Scan for the cell matching the given text and deliver its [X, Y] coordinate at center. 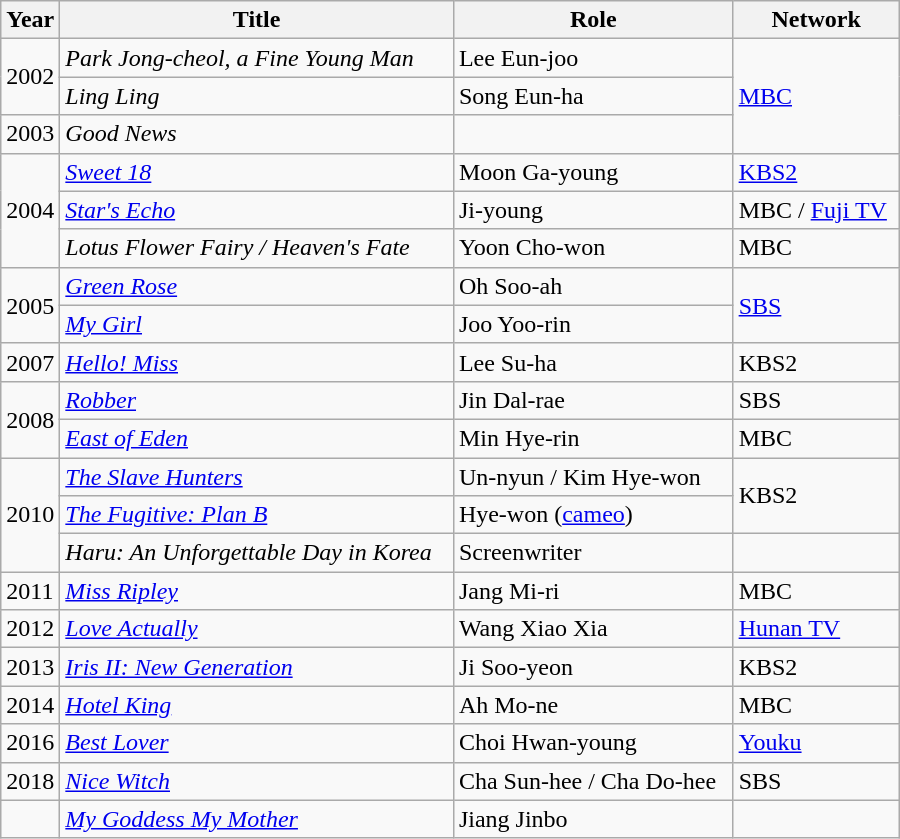
Ji Soo-yeon [593, 667]
Min Hye-rin [593, 438]
Good News [257, 134]
Best Lover [257, 743]
Lee Su-ha [593, 362]
2012 [30, 629]
Hunan TV [816, 629]
My Girl [257, 324]
Sweet 18 [257, 172]
Role [593, 20]
2007 [30, 362]
Hello! Miss [257, 362]
2010 [30, 515]
Love Actually [257, 629]
Title [257, 20]
2016 [30, 743]
2003 [30, 134]
Lotus Flower Fairy / Heaven's Fate [257, 248]
Nice Witch [257, 781]
East of Eden [257, 438]
The Slave Hunters [257, 477]
Cha Sun-hee / Cha Do-hee [593, 781]
Un-nyun / Kim Hye-won [593, 477]
2008 [30, 419]
My Goddess My Mother [257, 819]
Hotel King [257, 705]
Network [816, 20]
Moon Ga-young [593, 172]
Youku [816, 743]
Haru: An Unforgettable Day in Korea [257, 553]
Ling Ling [257, 96]
Song Eun-ha [593, 96]
Jiang Jinbo [593, 819]
Park Jong-cheol, a Fine Young Man [257, 58]
Ji-young [593, 210]
2018 [30, 781]
Robber [257, 400]
Jin Dal-rae [593, 400]
Choi Hwan-young [593, 743]
Star's Echo [257, 210]
2002 [30, 77]
2014 [30, 705]
2004 [30, 210]
Lee Eun-joo [593, 58]
2005 [30, 305]
MBC / Fuji TV [816, 210]
2011 [30, 591]
Screenwriter [593, 553]
2013 [30, 667]
The Fugitive: Plan B [257, 515]
Hye-won (cameo) [593, 515]
Oh Soo-ah [593, 286]
Jang Mi-ri [593, 591]
Green Rose [257, 286]
Joo Yoo-rin [593, 324]
Wang Xiao Xia [593, 629]
Yoon Cho-won [593, 248]
Year [30, 20]
Iris II: New Generation [257, 667]
Ah Mo-ne [593, 705]
Miss Ripley [257, 591]
